Capture the cell that displays the provided text and extract its (x, y) central coordinate. 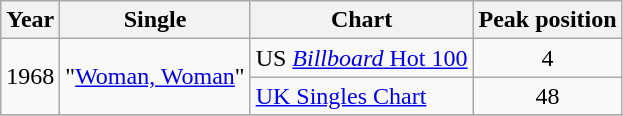
48 (548, 96)
US Billboard Hot 100 (362, 58)
1968 (30, 77)
4 (548, 58)
Single (155, 20)
"Woman, Woman" (155, 77)
UK Singles Chart (362, 96)
Chart (362, 20)
Year (30, 20)
Peak position (548, 20)
